Capture the cell that displays the provided text and extract its [X, Y] central coordinate. 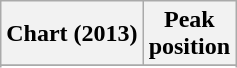
Peak position [189, 34]
Chart (2013) [72, 34]
